Pinpoint the cell where the given text exists, returning its [X, Y] midpoint coordinate. 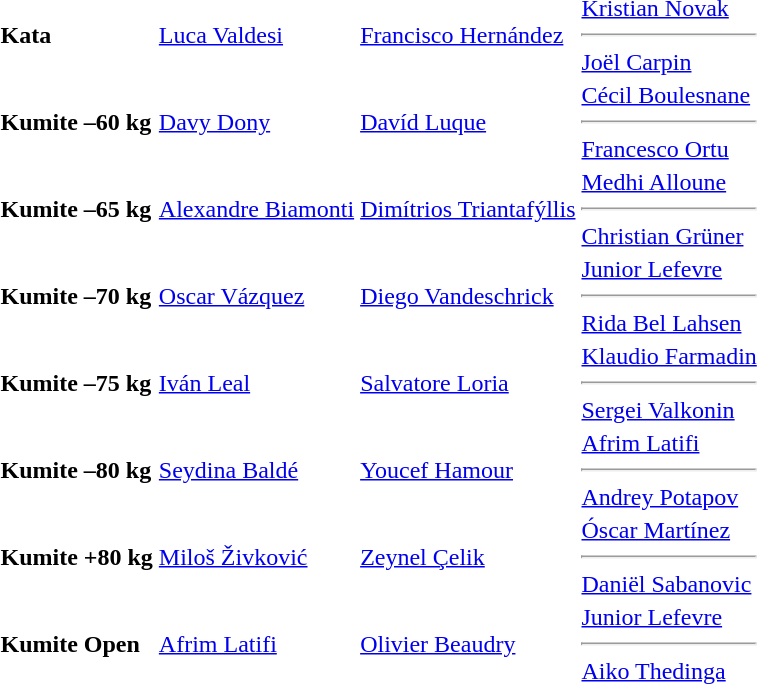
Davy Dony [256, 122]
Davíd Luque [468, 122]
Zeynel Çelik [468, 557]
Iván Leal [256, 383]
Dimítrios Triantafýllis [468, 209]
Seydina Baldé [256, 470]
Miloš Živković [256, 557]
Alexandre Biamonti [256, 209]
Salvatore Loria [468, 383]
Diego Vandeschrick [468, 296]
Oscar Vázquez [256, 296]
Youcef Hamour [468, 470]
